Identify which cell holds the provided text, then report its (x, y) central coordinate. 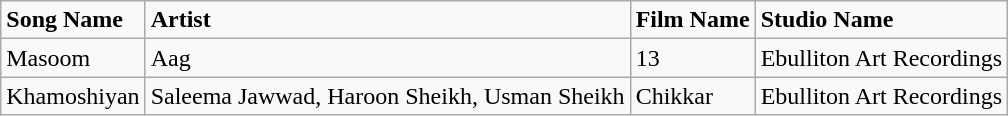
Aag (388, 58)
Khamoshiyan (73, 96)
Song Name (73, 20)
Studio Name (881, 20)
Chikkar (692, 96)
Film Name (692, 20)
Saleema Jawwad, Haroon Sheikh, Usman Sheikh (388, 96)
Masoom (73, 58)
13 (692, 58)
Artist (388, 20)
